Provide the (x, y) coordinate of the cell's center where the given text is located.  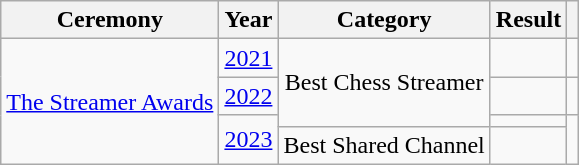
Category (384, 20)
Ceremony (110, 20)
2021 (248, 58)
Best Shared Channel (384, 145)
2022 (248, 96)
The Streamer Awards (110, 102)
Best Chess Streamer (384, 82)
Year (248, 20)
Result (528, 20)
2023 (248, 140)
